Return the (x, y) coordinate for the center point of the cell that contains the specified text.  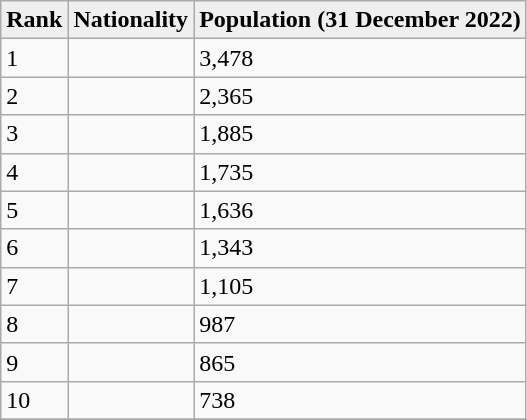
8 (34, 324)
2,365 (360, 96)
3 (34, 134)
1,343 (360, 248)
1,105 (360, 286)
Population (31 December 2022) (360, 20)
10 (34, 400)
1,636 (360, 210)
5 (34, 210)
Nationality (131, 20)
9 (34, 362)
6 (34, 248)
865 (360, 362)
1,885 (360, 134)
1,735 (360, 172)
987 (360, 324)
738 (360, 400)
7 (34, 286)
1 (34, 58)
4 (34, 172)
3,478 (360, 58)
2 (34, 96)
Rank (34, 20)
